Output the (X, Y) coordinate of the center of the cell containing the given text.  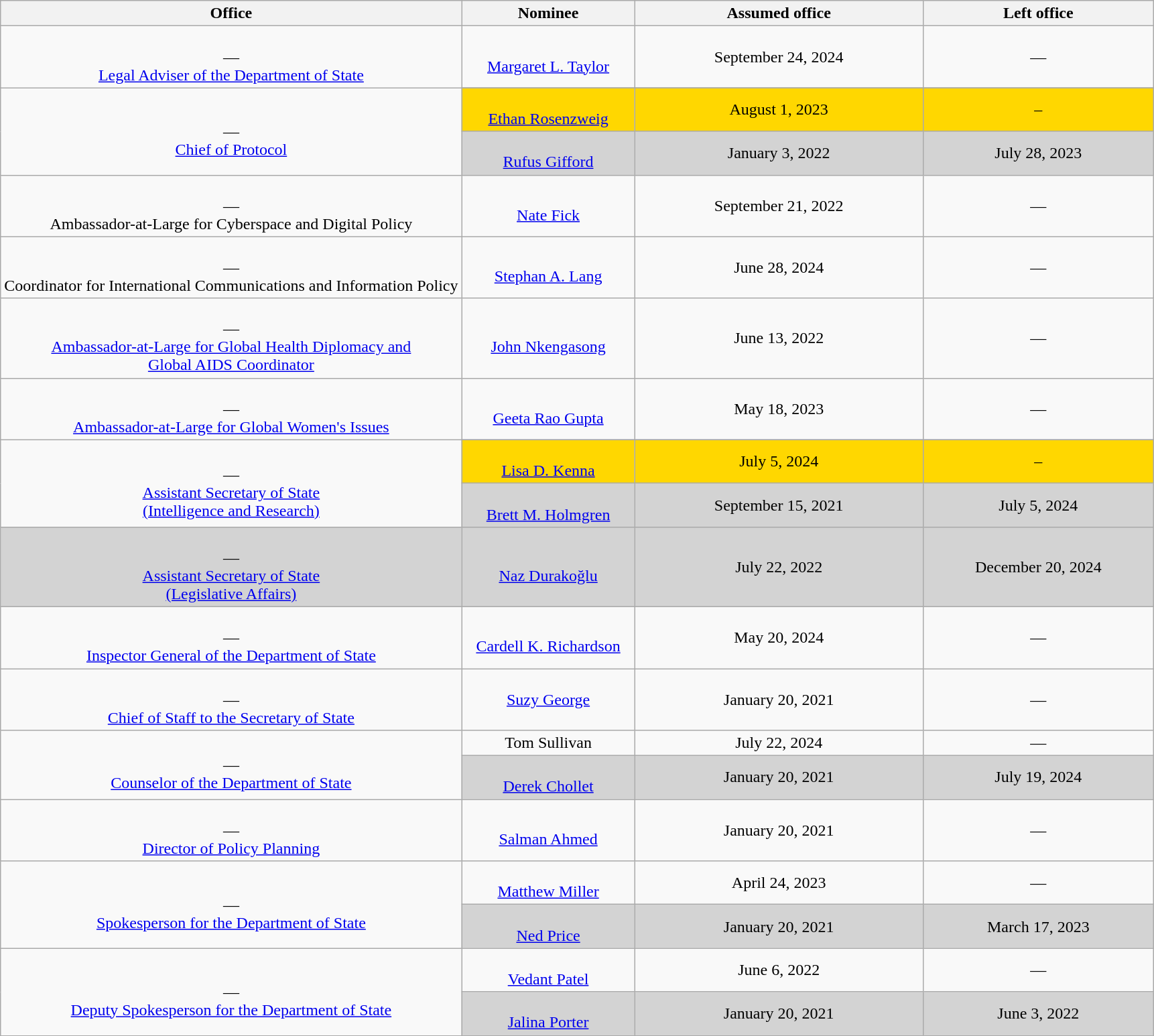
Margaret L. Taylor (548, 57)
Vedant Patel (548, 970)
April 24, 2023 (779, 883)
Nate Fick (548, 206)
Stephan A. Lang (548, 267)
May 20, 2024 (779, 637)
Geeta Rao Gupta (548, 409)
January 3, 2022 (779, 153)
August 1, 2023 (779, 110)
—Assistant Secretary of State(Intelligence and Research) (231, 483)
Matthew Miller (548, 883)
Rufus Gifford (548, 153)
—Chief of Staff to the Secretary of State (231, 700)
—Ambassador-at-Large for Global Women's Issues (231, 409)
Assumed office (779, 13)
—Assistant Secretary of State(Legislative Affairs) (231, 567)
Salman Ahmed (548, 830)
Nominee (548, 13)
—Ambassador-at-Large for Cyberspace and Digital Policy (231, 206)
—Inspector General of the Department of State (231, 637)
Lisa D. Kenna (548, 461)
September 21, 2022 (779, 206)
Ned Price (548, 926)
June 28, 2024 (779, 267)
—Deputy Spokesperson for the Department of State (231, 992)
July 19, 2024 (1038, 777)
Office (231, 13)
Jalina Porter (548, 1013)
June 3, 2022 (1038, 1013)
Brett M. Holmgren (548, 505)
May 18, 2023 (779, 409)
September 15, 2021 (779, 505)
March 17, 2023 (1038, 926)
July 22, 2024 (779, 743)
Naz Durakoğlu (548, 567)
—Chief of Protocol (231, 131)
Ethan Rosenzweig (548, 110)
July 22, 2022 (779, 567)
John Nkengasong (548, 338)
—Spokesperson for the Department of State (231, 905)
Derek Chollet (548, 777)
—Legal Adviser of the Department of State (231, 57)
—Coordinator for International Communications and Information Policy (231, 267)
December 20, 2024 (1038, 567)
June 6, 2022 (779, 970)
June 13, 2022 (779, 338)
Tom Sullivan (548, 743)
Suzy George (548, 700)
—Counselor of the Department of State (231, 765)
September 24, 2024 (779, 57)
July 28, 2023 (1038, 153)
—Director of Policy Planning (231, 830)
Left office (1038, 13)
Cardell K. Richardson (548, 637)
—Ambassador-at-Large for Global Health Diplomacy andGlobal AIDS Coordinator (231, 338)
